Return the [x, y] coordinate for the center point of the cell that contains the specified text.  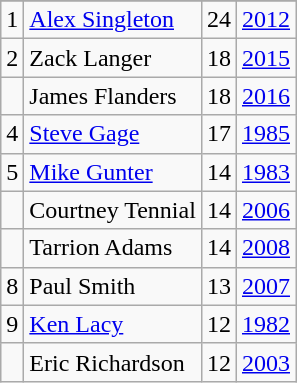
2 [12, 58]
Mike Gunter [113, 172]
2007 [266, 286]
5 [12, 172]
Alex Singleton [113, 20]
Eric Richardson [113, 362]
James Flanders [113, 96]
2008 [266, 248]
Courtney Tennial [113, 210]
2012 [266, 20]
Tarrion Adams [113, 248]
Steve Gage [113, 134]
8 [12, 286]
9 [12, 324]
4 [12, 134]
Paul Smith [113, 286]
Zack Langer [113, 58]
1983 [266, 172]
1985 [266, 134]
2003 [266, 362]
24 [218, 20]
13 [218, 286]
2015 [266, 58]
2006 [266, 210]
Ken Lacy [113, 324]
1 [12, 20]
2016 [266, 96]
17 [218, 134]
1982 [266, 324]
